Provide the (X, Y) coordinate of the cell's center where the given text is located.  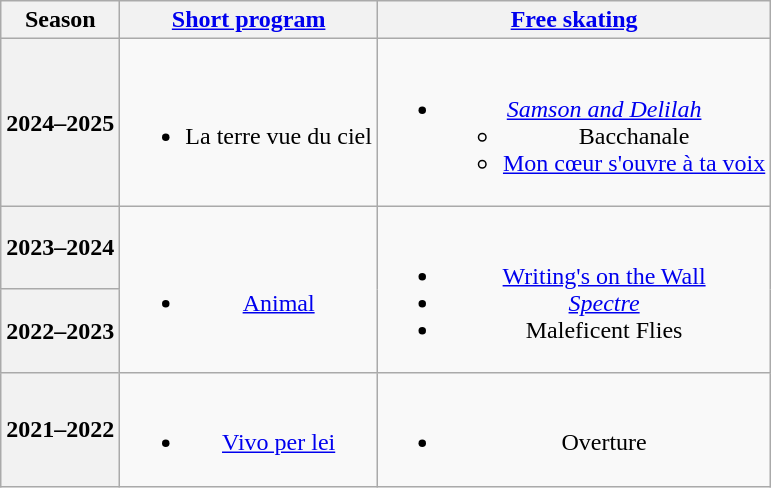
2023–2024 (60, 248)
Vivo per lei (249, 430)
Free skating (574, 20)
Short program (249, 20)
2022–2023 (60, 331)
2021–2022 (60, 430)
Season (60, 20)
Animal (249, 290)
La terre vue du ciel (249, 122)
2024–2025 (60, 122)
Writing's on the Wall Spectre Maleficent Flies (574, 290)
Overture (574, 430)
Samson and DelilahBacchanaleMon cœur s'ouvre à ta voix (574, 122)
